Locate the cell with the specified text and output its (X, Y) center coordinate. 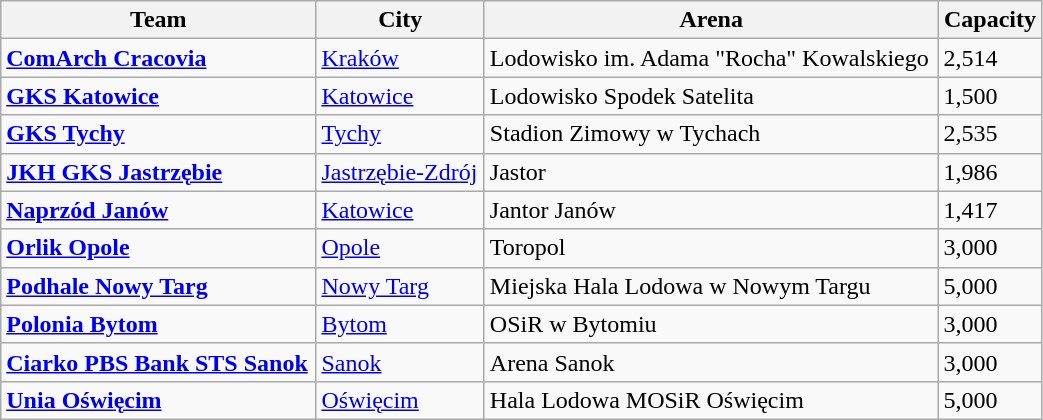
Arena Sanok (711, 362)
Orlik Opole (158, 248)
Hala Lodowa MOSiR Oświęcim (711, 400)
2,514 (990, 58)
Unia Oświęcim (158, 400)
1,986 (990, 172)
GKS Katowice (158, 96)
ComArch Cracovia (158, 58)
Sanok (400, 362)
Naprzód Janów (158, 210)
OSiR w Bytomiu (711, 324)
Tychy (400, 134)
City (400, 20)
GKS Tychy (158, 134)
2,535 (990, 134)
Kraków (400, 58)
Lodowisko Spodek Satelita (711, 96)
Jastor (711, 172)
Ciarko PBS Bank STS Sanok (158, 362)
Polonia Bytom (158, 324)
Nowy Targ (400, 286)
Opole (400, 248)
Podhale Nowy Targ (158, 286)
Bytom (400, 324)
Team (158, 20)
Capacity (990, 20)
Oświęcim (400, 400)
Lodowisko im. Adama "Rocha" Kowalskiego (711, 58)
1,417 (990, 210)
Jantor Janów (711, 210)
Arena (711, 20)
1,500 (990, 96)
JKH GKS Jastrzębie (158, 172)
Toropol (711, 248)
Jastrzębie-Zdrój (400, 172)
Stadion Zimowy w Tychach (711, 134)
Miejska Hala Lodowa w Nowym Targu (711, 286)
